Locate the cell with the specified text and output its (X, Y) center coordinate. 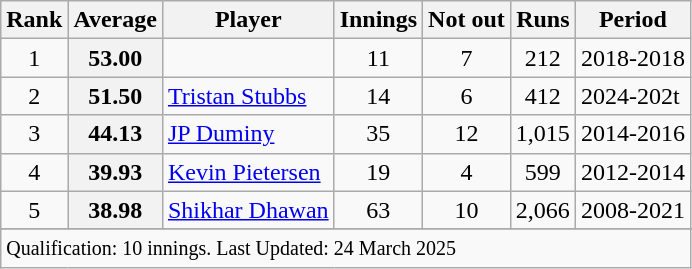
38.98 (116, 210)
Player (248, 20)
3 (34, 134)
Rank (34, 20)
10 (467, 210)
35 (378, 134)
7 (467, 58)
2008-2021 (632, 210)
412 (542, 96)
19 (378, 172)
1 (34, 58)
14 (378, 96)
2,066 (542, 210)
53.00 (116, 58)
Period (632, 20)
Average (116, 20)
Qualification: 10 innings. Last Updated: 24 March 2025 (346, 248)
Not out (467, 20)
2014-2016 (632, 134)
Kevin Pietersen (248, 172)
Shikhar Dhawan (248, 210)
212 (542, 58)
39.93 (116, 172)
11 (378, 58)
2 (34, 96)
12 (467, 134)
63 (378, 210)
Tristan Stubbs (248, 96)
Innings (378, 20)
5 (34, 210)
44.13 (116, 134)
2024-202t (632, 96)
599 (542, 172)
JP Duminy (248, 134)
1,015 (542, 134)
2018-2018 (632, 58)
2012-2014 (632, 172)
Runs (542, 20)
6 (467, 96)
51.50 (116, 96)
